For the text-containing cell, return its midpoint in [X, Y] coordinate format. 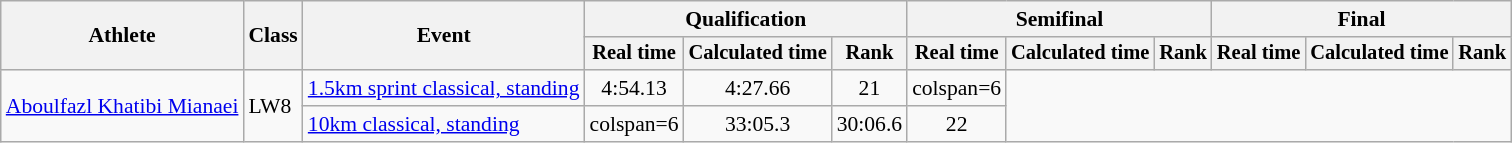
30:06.6 [870, 124]
Aboulfazl Khatibi Mianaei [122, 106]
4:54.13 [634, 88]
LW8 [272, 106]
22 [956, 124]
4:27.66 [758, 88]
33:05.3 [758, 124]
Event [444, 36]
1.5km sprint classical, standing [444, 88]
Class [272, 36]
Semifinal [1060, 19]
Athlete [122, 36]
21 [870, 88]
10km classical, standing [444, 124]
Final [1362, 19]
Qualification [746, 19]
